Determine the (x, y) coordinate at the center of the cell enclosing the given text.  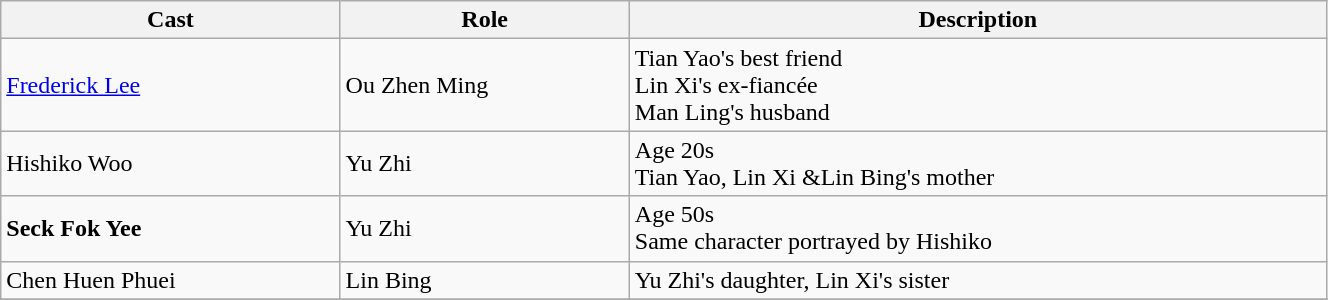
Role (484, 20)
Lin Bing (484, 280)
Description (978, 20)
Frederick Lee (170, 85)
Tian Yao's best friend Lin Xi's ex-fiancée Man Ling's husband (978, 85)
Age 20s Tian Yao, Lin Xi &Lin Bing's mother (978, 164)
Yu Zhi's daughter, Lin Xi's sister (978, 280)
Ou Zhen Ming (484, 85)
Chen Huen Phuei (170, 280)
Hishiko Woo (170, 164)
Cast (170, 20)
Age 50s Same character portrayed by Hishiko (978, 228)
Seck Fok Yee (170, 228)
